Extract the [x, y] coordinate from the center of the cell holding the provided text.  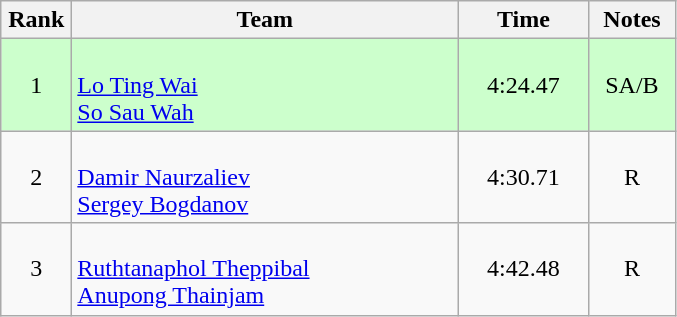
Damir NaurzalievSergey Bogdanov [265, 177]
1 [36, 85]
4:42.48 [524, 269]
Team [265, 20]
Notes [632, 20]
SA/B [632, 85]
4:30.71 [524, 177]
2 [36, 177]
Time [524, 20]
3 [36, 269]
Rank [36, 20]
4:24.47 [524, 85]
Ruthtanaphol TheppibalAnupong Thainjam [265, 269]
Lo Ting WaiSo Sau Wah [265, 85]
